Determine the [X, Y] coordinate at the center of the cell enclosing the given text.  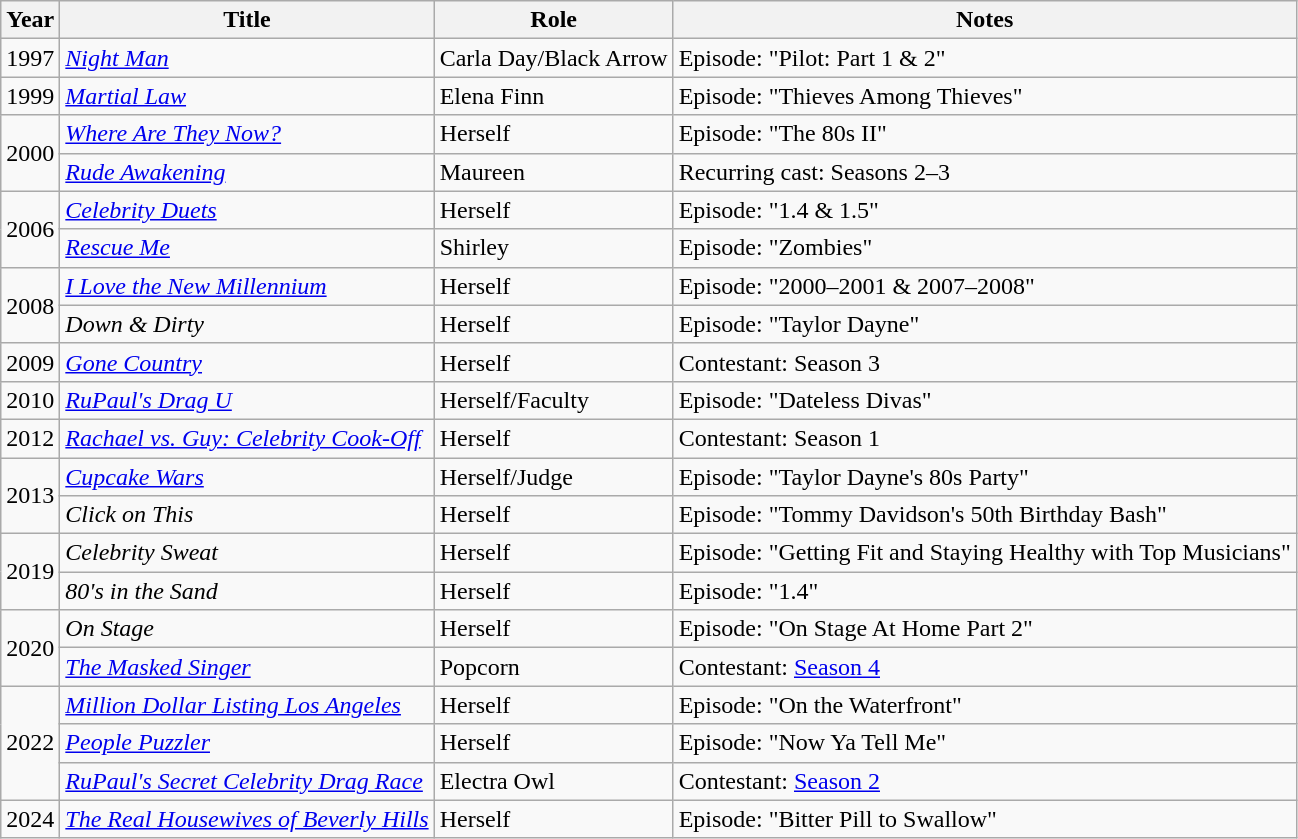
Notes [984, 20]
Episode: "Thieves Among Thieves" [984, 96]
Cupcake Wars [247, 477]
Rescue Me [247, 248]
Million Dollar Listing Los Angeles [247, 705]
Maureen [554, 172]
2019 [30, 572]
Rachael vs. Guy: Celebrity Cook-Off [247, 438]
People Puzzler [247, 743]
Contestant: Season 4 [984, 667]
2024 [30, 819]
Contestant: Season 1 [984, 438]
Episode: "1.4 & 1.5" [984, 210]
2006 [30, 229]
2010 [30, 400]
RuPaul's Drag U [247, 400]
Click on This [247, 515]
I Love the New Millennium [247, 286]
Episode: "Pilot: Part 1 & 2" [984, 58]
2022 [30, 743]
Episode: "2000–2001 & 2007–2008" [984, 286]
Episode: "The 80s II" [984, 134]
Carla Day/Black Arrow [554, 58]
Elena Finn [554, 96]
Celebrity Duets [247, 210]
Episode: "On Stage At Home Part 2" [984, 629]
2009 [30, 362]
Episode: "Bitter Pill to Swallow" [984, 819]
Episode: "On the Waterfront" [984, 705]
80's in the Sand [247, 591]
Year [30, 20]
Episode: "Now Ya Tell Me" [984, 743]
1997 [30, 58]
2020 [30, 648]
The Real Housewives of Beverly Hills [247, 819]
The Masked Singer [247, 667]
Contestant: Season 3 [984, 362]
Herself/Judge [554, 477]
Shirley [554, 248]
2008 [30, 305]
Electra Owl [554, 781]
Popcorn [554, 667]
Rude Awakening [247, 172]
Night Man [247, 58]
Role [554, 20]
Gone Country [247, 362]
Episode: "Getting Fit and Staying Healthy with Top Musicians" [984, 553]
Episode: "Dateless Divas" [984, 400]
2000 [30, 153]
2012 [30, 438]
Episode: "1.4" [984, 591]
On Stage [247, 629]
Recurring cast: Seasons 2–3 [984, 172]
Episode: "Taylor Dayne" [984, 324]
Where Are They Now? [247, 134]
RuPaul's Secret Celebrity Drag Race [247, 781]
Celebrity Sweat [247, 553]
Title [247, 20]
Episode: "Tommy Davidson's 50th Birthday Bash" [984, 515]
Contestant: Season 2 [984, 781]
Down & Dirty [247, 324]
2013 [30, 496]
Episode: "Zombies" [984, 248]
Martial Law [247, 96]
1999 [30, 96]
Episode: "Taylor Dayne's 80s Party" [984, 477]
Herself/Faculty [554, 400]
